Find where the given text appears and provide that cell's center as [X, Y] coordinate. 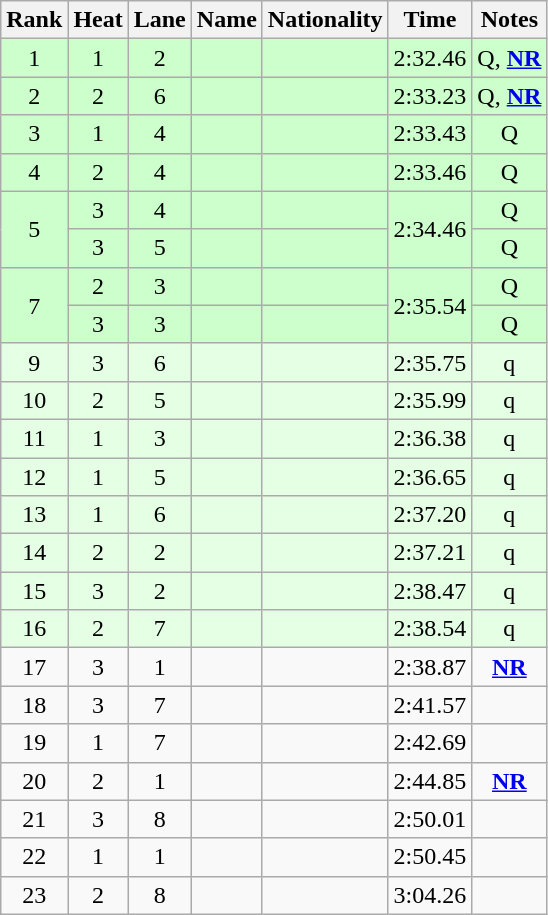
2:35.75 [430, 362]
20 [34, 781]
2:32.46 [430, 58]
2:35.99 [430, 400]
17 [34, 667]
2:34.46 [430, 229]
10 [34, 400]
2:38.54 [430, 629]
2:41.57 [430, 705]
13 [34, 515]
Name [226, 20]
Notes [510, 20]
19 [34, 743]
9 [34, 362]
2:44.85 [430, 781]
2:33.46 [430, 172]
Time [430, 20]
3:04.26 [430, 895]
2:33.23 [430, 96]
Lane [160, 20]
2:36.38 [430, 438]
Nationality [325, 20]
22 [34, 857]
16 [34, 629]
21 [34, 819]
Heat [98, 20]
2:37.20 [430, 515]
2:38.47 [430, 591]
Rank [34, 20]
11 [34, 438]
2:35.54 [430, 305]
12 [34, 477]
2:36.65 [430, 477]
15 [34, 591]
2:33.43 [430, 134]
2:37.21 [430, 553]
2:50.45 [430, 857]
18 [34, 705]
2:38.87 [430, 667]
2:42.69 [430, 743]
23 [34, 895]
2:50.01 [430, 819]
14 [34, 553]
